Pinpoint the cell where the given text exists, returning its (x, y) midpoint coordinate. 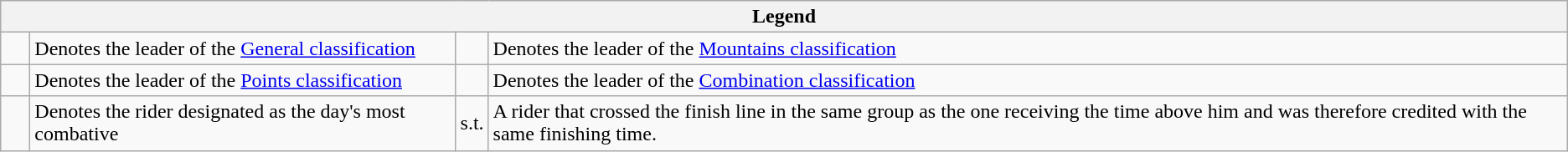
Denotes the leader of the Combination classification (1028, 80)
Denotes the leader of the Points classification (243, 80)
Legend (784, 17)
s.t. (472, 124)
Denotes the rider designated as the day's most combative (243, 124)
Denotes the leader of the Mountains classification (1028, 48)
Denotes the leader of the General classification (243, 48)
